Find where the given text appears and provide that cell's center as (X, Y) coordinate. 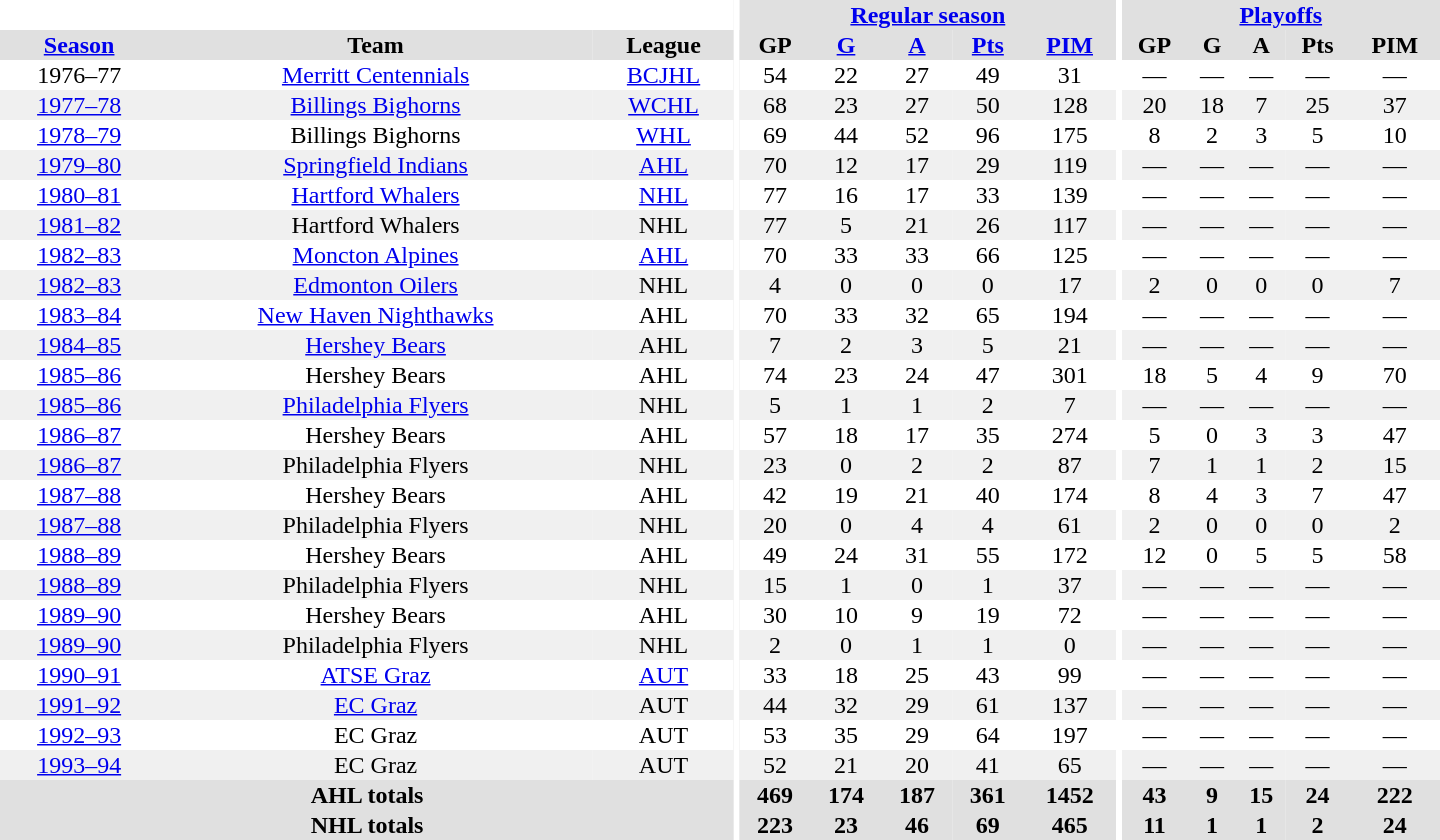
NHL totals (367, 825)
53 (776, 735)
87 (1070, 465)
New Haven Nighthawks (376, 315)
ATSE Graz (376, 675)
74 (776, 375)
Moncton Alpines (376, 255)
1992–93 (79, 735)
1980–81 (79, 195)
72 (1070, 615)
96 (988, 135)
222 (1394, 795)
11 (1155, 825)
WHL (664, 135)
1976–77 (79, 75)
30 (776, 615)
Edmonton Oilers (376, 285)
54 (776, 75)
1990–91 (79, 675)
68 (776, 105)
187 (916, 795)
301 (1070, 375)
361 (988, 795)
57 (776, 435)
64 (988, 735)
46 (916, 825)
Regular season (928, 15)
128 (1070, 105)
1984–85 (79, 345)
League (664, 45)
197 (1070, 735)
1978–79 (79, 135)
26 (988, 225)
66 (988, 255)
1993–94 (79, 765)
125 (1070, 255)
BCJHL (664, 75)
1452 (1070, 795)
99 (1070, 675)
42 (776, 495)
1979–80 (79, 165)
469 (776, 795)
139 (1070, 195)
465 (1070, 825)
1977–78 (79, 105)
41 (988, 765)
40 (988, 495)
194 (1070, 315)
58 (1394, 555)
50 (988, 105)
55 (988, 555)
1983–84 (79, 315)
Playoffs (1281, 15)
Merritt Centennials (376, 75)
16 (846, 195)
WCHL (664, 105)
1981–82 (79, 225)
223 (776, 825)
172 (1070, 555)
AHL totals (367, 795)
274 (1070, 435)
Springfield Indians (376, 165)
119 (1070, 165)
175 (1070, 135)
1991–92 (79, 705)
22 (846, 75)
137 (1070, 705)
117 (1070, 225)
Team (376, 45)
Season (79, 45)
